Detect which cell encompasses the target text, then output its [X, Y] center coordinate. 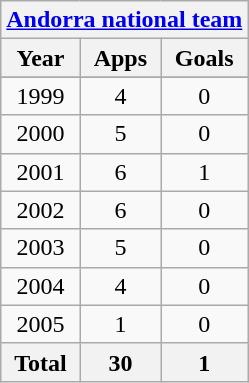
2000 [40, 134]
30 [120, 362]
2003 [40, 248]
Total [40, 362]
Year [40, 58]
Andorra national team [124, 20]
2002 [40, 210]
Apps [120, 58]
2004 [40, 286]
2005 [40, 324]
Goals [204, 58]
1999 [40, 96]
2001 [40, 172]
